Return the (X, Y) coordinate for the center point of the cell that contains the specified text.  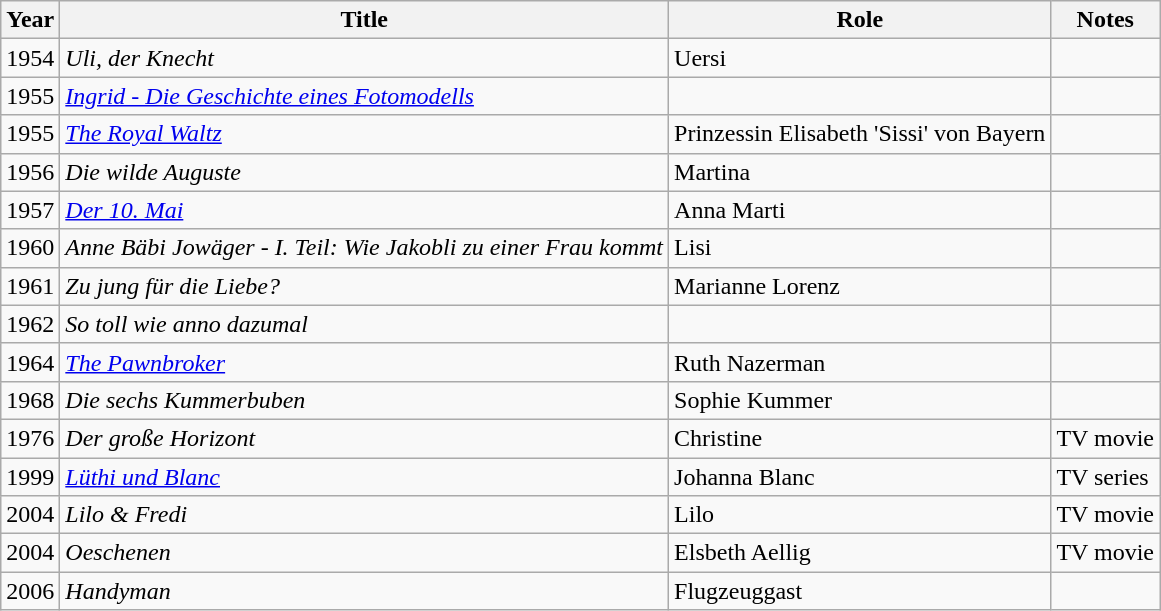
Prinzessin Elisabeth 'Sissi' von Bayern (860, 134)
Die wilde Auguste (364, 172)
Title (364, 20)
Uersi (860, 58)
The Pawnbroker (364, 362)
Lüthi und Blanc (364, 477)
Flugzeuggast (860, 591)
1968 (30, 400)
Uli, der Knecht (364, 58)
TV series (1106, 477)
Lisi (860, 248)
Year (30, 20)
Die sechs Kummerbuben (364, 400)
1964 (30, 362)
1962 (30, 324)
1999 (30, 477)
So toll wie anno dazumal (364, 324)
Oeschenen (364, 553)
1961 (30, 286)
1960 (30, 248)
Sophie Kummer (860, 400)
1954 (30, 58)
2006 (30, 591)
1976 (30, 438)
1957 (30, 210)
Der große Horizont (364, 438)
Anna Marti (860, 210)
Ingrid - Die Geschichte eines Fotomodells (364, 96)
The Royal Waltz (364, 134)
Der 10. Mai (364, 210)
Handyman (364, 591)
Ruth Nazerman (860, 362)
Elsbeth Aellig (860, 553)
Notes (1106, 20)
1956 (30, 172)
Christine (860, 438)
Zu jung für die Liebe? (364, 286)
Lilo (860, 515)
Role (860, 20)
Anne Bäbi Jowäger - I. Teil: Wie Jakobli zu einer Frau kommt (364, 248)
Martina (860, 172)
Marianne Lorenz (860, 286)
Lilo & Fredi (364, 515)
Johanna Blanc (860, 477)
